Return the (X, Y) coordinate for the center point of the cell that contains the specified text.  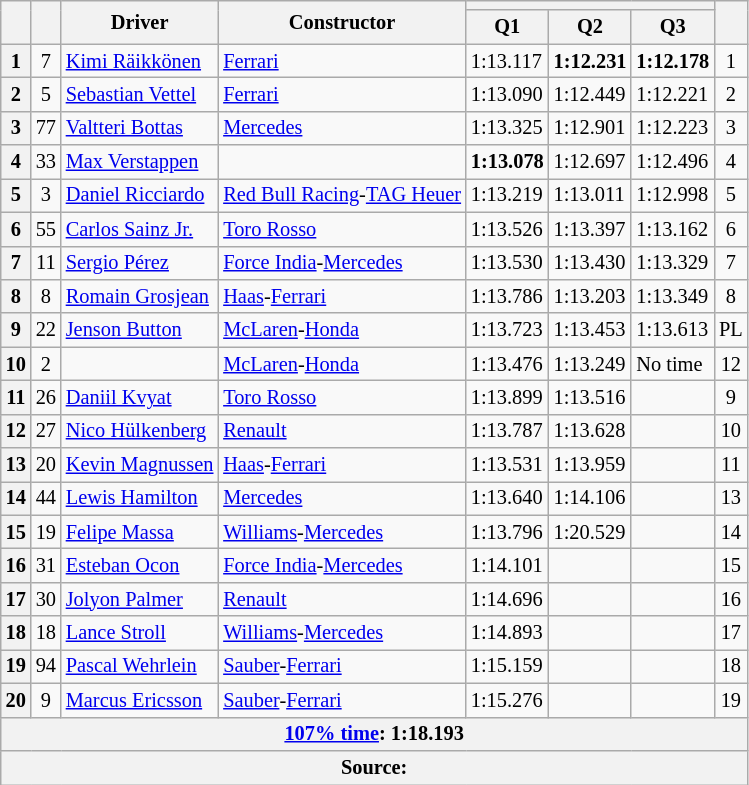
1:13.453 (590, 330)
Valtteri Bottas (140, 128)
1:13.723 (508, 330)
Kevin Magnussen (140, 465)
1:13.476 (508, 364)
1:13.959 (590, 465)
94 (46, 666)
55 (46, 229)
Daniil Kvyat (140, 397)
1:13.628 (590, 431)
1:12.221 (672, 94)
1:13.787 (508, 431)
Marcus Ericsson (140, 700)
1:12.901 (590, 128)
Jenson Button (140, 330)
1:14.893 (508, 633)
Lance Stroll (140, 633)
1:15.276 (508, 700)
1:13.640 (508, 498)
1:13.090 (508, 94)
1:13.329 (672, 263)
Q3 (672, 27)
31 (46, 565)
1:12.223 (672, 128)
1:13.899 (508, 397)
Driver (140, 22)
44 (46, 498)
Romain Grosjean (140, 296)
1:13.613 (672, 330)
1:12.697 (590, 162)
1:13.796 (508, 532)
1:13.011 (590, 195)
Sergio Pérez (140, 263)
1:13.349 (672, 296)
Jolyon Palmer (140, 599)
Kimi Räikkönen (140, 61)
1:13.117 (508, 61)
1:14.696 (508, 599)
Esteban Ocon (140, 565)
1:12.998 (672, 195)
1:14.101 (508, 565)
1:14.106 (590, 498)
Source: (374, 767)
77 (46, 128)
1:13.162 (672, 229)
27 (46, 431)
107% time: 1:18.193 (374, 734)
PL (730, 330)
Q2 (590, 27)
1:13.430 (590, 263)
1:13.531 (508, 465)
1:12.231 (590, 61)
30 (46, 599)
26 (46, 397)
22 (46, 330)
1:13.526 (508, 229)
Daniel Ricciardo (140, 195)
1:13.249 (590, 364)
1:13.786 (508, 296)
Felipe Massa (140, 532)
1:12.178 (672, 61)
Max Verstappen (140, 162)
Lewis Hamilton (140, 498)
1:12.449 (590, 94)
33 (46, 162)
Constructor (342, 22)
Pascal Wehrlein (140, 666)
1:20.529 (590, 532)
Q1 (508, 27)
1:13.530 (508, 263)
1:13.078 (508, 162)
1:13.203 (590, 296)
1:13.325 (508, 128)
1:13.219 (508, 195)
Sebastian Vettel (140, 94)
1:15.159 (508, 666)
No time (672, 364)
Nico Hülkenberg (140, 431)
1:13.397 (590, 229)
1:12.496 (672, 162)
1:13.516 (590, 397)
Red Bull Racing-TAG Heuer (342, 195)
Carlos Sainz Jr. (140, 229)
